Return the (x, y) coordinate for the center point of the cell that contains the specified text.  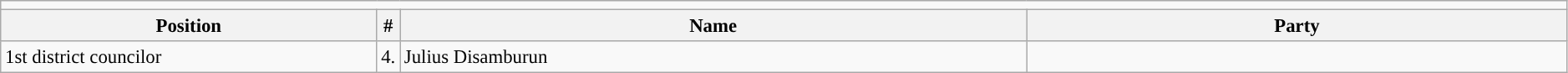
Name (713, 26)
Party (1297, 26)
4. (388, 57)
Julius Disamburun (713, 57)
Position (189, 26)
1st district councilor (189, 57)
# (388, 26)
